Identify which cell holds the provided text, then report its [X, Y] central coordinate. 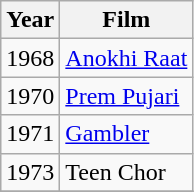
Teen Chor [126, 172]
Gambler [126, 134]
1973 [30, 172]
1970 [30, 96]
1968 [30, 58]
Anokhi Raat [126, 58]
Film [126, 20]
Year [30, 20]
Prem Pujari [126, 96]
1971 [30, 134]
